Output the (X, Y) coordinate of the center of the cell containing the given text.  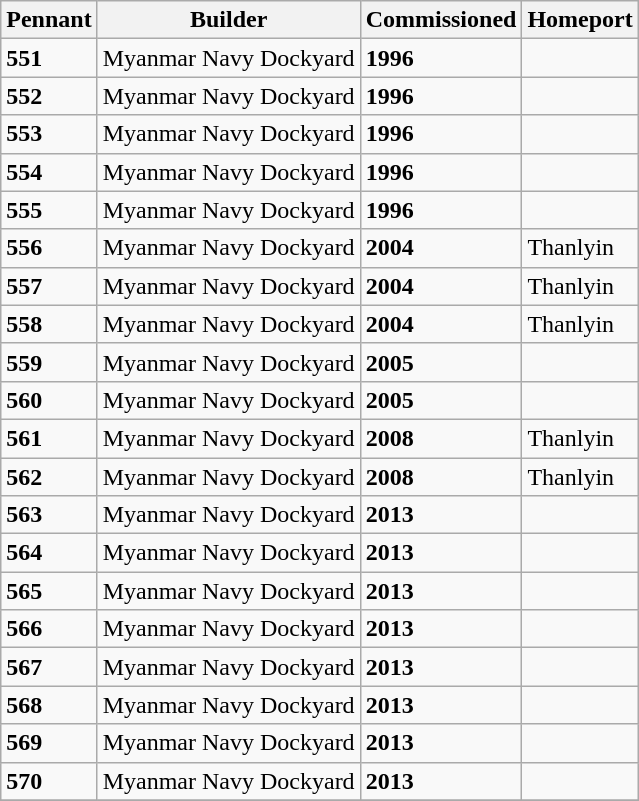
558 (49, 324)
563 (49, 515)
Homeport (580, 20)
567 (49, 667)
553 (49, 134)
564 (49, 553)
554 (49, 172)
569 (49, 743)
559 (49, 362)
556 (49, 248)
552 (49, 96)
562 (49, 477)
Commissioned (441, 20)
551 (49, 58)
555 (49, 210)
Builder (228, 20)
565 (49, 591)
561 (49, 438)
568 (49, 705)
566 (49, 629)
570 (49, 781)
Pennant (49, 20)
557 (49, 286)
560 (49, 400)
